From the cell containing the given text, extract its center point as (X, Y) coordinate. 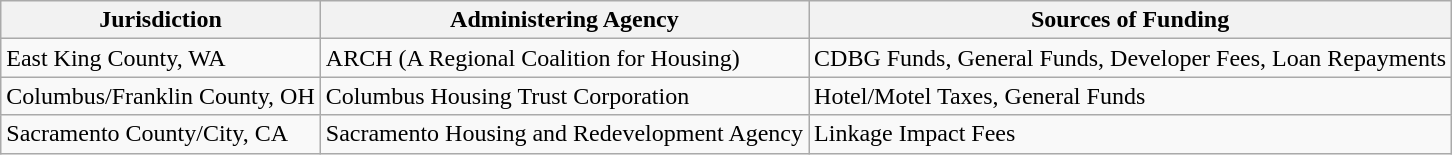
Jurisdiction (161, 20)
Sacramento County/City, CA (161, 134)
Hotel/Motel Taxes, General Funds (1130, 96)
East King County, WA (161, 58)
CDBG Funds, General Funds, Developer Fees, Loan Repayments (1130, 58)
ARCH (A Regional Coalition for Housing) (564, 58)
Sacramento Housing and Redevelopment Agency (564, 134)
Linkage Impact Fees (1130, 134)
Columbus/Franklin County, OH (161, 96)
Columbus Housing Trust Corporation (564, 96)
Administering Agency (564, 20)
Sources of Funding (1130, 20)
